Scan for the cell matching the given text and deliver its [X, Y] coordinate at center. 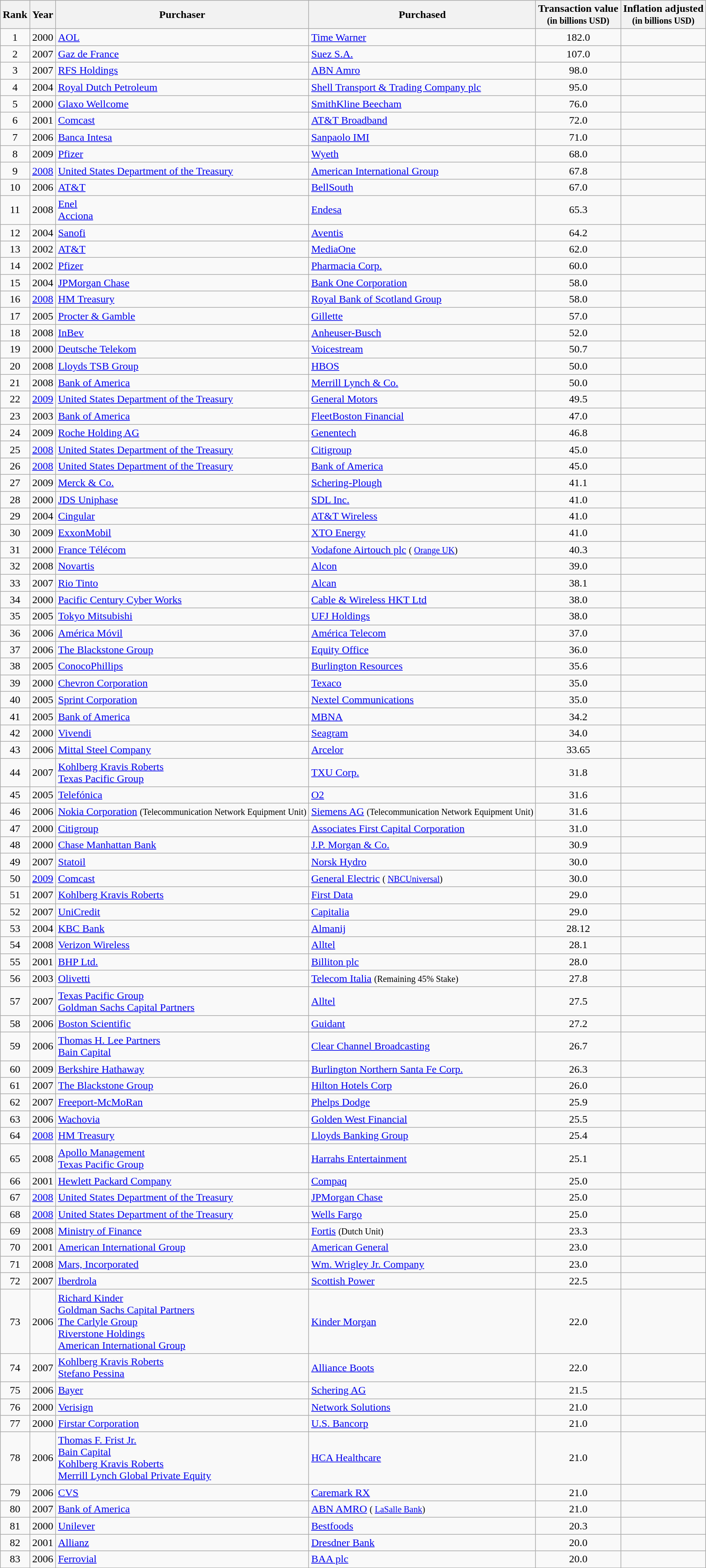
RFS Holdings [182, 71]
72.0 [578, 121]
82 [15, 1543]
General Motors [422, 399]
26.3 [578, 1069]
Guidant [422, 1024]
27.5 [578, 1001]
29 [15, 516]
35 [15, 616]
37 [15, 650]
Schering AG [422, 1390]
América Telecom [422, 633]
Alliance Boots [422, 1368]
Tokyo Mitsubishi [182, 616]
Unilever [182, 1526]
Royal Dutch Petroleum [182, 87]
Cable & Wireless HKT Ltd [422, 600]
UFJ Holdings [422, 616]
Verisign [182, 1407]
27 [15, 483]
Bayer [182, 1390]
37.0 [578, 633]
SDL Inc. [422, 499]
1 [15, 37]
Wachovia [182, 1119]
Alcan [422, 583]
78 [15, 1458]
72 [15, 1281]
Aventis [422, 233]
62.0 [578, 249]
Kohlberg Kravis Roberts Texas Pacific Group [182, 772]
66 [15, 1181]
ExxonMobil [182, 533]
63 [15, 1119]
France Télécom [182, 550]
Vodafone Airtouch plc ( Orange UK) [422, 550]
Suez S.A. [422, 54]
Kinder Morgan [422, 1321]
27.2 [578, 1024]
Hilton Hotels Corp [422, 1086]
15 [15, 283]
Scottish Power [422, 1281]
34 [15, 600]
17 [15, 316]
182.0 [578, 37]
Caremark RX [422, 1493]
21.5 [578, 1390]
Iberdrola [182, 1281]
57.0 [578, 316]
71.0 [578, 137]
Berkshire Hathaway [182, 1069]
30.9 [578, 845]
42 [15, 733]
3 [15, 71]
Freeport-McMoRan [182, 1102]
Norsk Hydro [422, 862]
XTO Energy [422, 533]
39.0 [578, 566]
23.3 [578, 1231]
26.7 [578, 1046]
34.0 [578, 733]
Wm. Wrigley Jr. Company [422, 1264]
Vivendi [182, 733]
Banca Intesa [182, 137]
América Móvil [182, 633]
Associates First Capital Corporation [422, 828]
32 [15, 566]
ConocoPhillips [182, 666]
KBC Bank [182, 928]
Sprint Corporation [182, 700]
InBev [182, 333]
Golden West Financial [422, 1119]
54 [15, 945]
8 [15, 154]
68.0 [578, 154]
13 [15, 249]
60.0 [578, 266]
25.9 [578, 1102]
Compaq [422, 1181]
43 [15, 750]
Kohlberg Kravis Roberts Stefano Pessina [182, 1368]
Chase Manhattan Bank [182, 845]
Richard Kinder Goldman Sachs Capital Partners The Carlyle Group Riverstone Holdings American International Group [182, 1321]
36 [15, 633]
55 [15, 962]
23 [15, 416]
Fortis (Dutch Unit) [422, 1231]
Merck & Co. [182, 483]
75 [15, 1390]
MBNA [422, 716]
Ferrovial [182, 1559]
Thomas H. Lee Partners Bain Capital [182, 1046]
10 [15, 187]
98.0 [578, 71]
Verizon Wireless [182, 945]
Purchaser [182, 15]
HBOS [422, 366]
Siemens AG (Telecommunication Network Equipment Unit) [422, 812]
20.3 [578, 1526]
UniCredit [182, 912]
American General [422, 1248]
2 [15, 54]
Mars, Incorporated [182, 1264]
67.8 [578, 171]
Kohlberg Kravis Roberts [182, 895]
Enel Acciona [182, 210]
74 [15, 1368]
56 [15, 978]
Voicestream [422, 349]
47 [15, 828]
76.0 [578, 104]
21 [15, 383]
25 [15, 449]
Texas Pacific Group Goldman Sachs Capital Partners [182, 1001]
Boston Scientific [182, 1024]
Procter & Gamble [182, 316]
BHP Ltd. [182, 962]
HCA Healthcare [422, 1458]
30 [15, 533]
25.4 [578, 1136]
SmithKline Beecham [422, 104]
40.3 [578, 550]
TXU Corp. [422, 772]
Glaxo Wellcome [182, 104]
U.S. Bancorp [422, 1424]
26.0 [578, 1086]
50.7 [578, 349]
25.1 [578, 1158]
19 [15, 349]
BAA plc [422, 1559]
Harrahs Entertainment [422, 1158]
28.0 [578, 962]
Gaz de France [182, 54]
Bank One Corporation [422, 283]
77 [15, 1424]
28.1 [578, 945]
46 [15, 812]
76 [15, 1407]
5 [15, 104]
Seagram [422, 733]
28 [15, 499]
Olivetti [182, 978]
Merrill Lynch & Co. [422, 383]
67 [15, 1198]
31.8 [578, 772]
AT&T Broadband [422, 121]
95.0 [578, 87]
Transaction value(in billions USD) [578, 15]
67.0 [578, 187]
46.8 [578, 433]
Capitalia [422, 912]
Nextel Communications [422, 700]
Telecom Italia (Remaining 45% Stake) [422, 978]
Allianz [182, 1543]
Network Solutions [422, 1407]
57 [15, 1001]
11 [15, 210]
64 [15, 1136]
26 [15, 466]
22.5 [578, 1281]
22 [15, 399]
ABN AMRO ( LaSalle Bank) [422, 1509]
AOL [182, 37]
Billiton plc [422, 962]
Gillette [422, 316]
7 [15, 137]
31.0 [578, 828]
40 [15, 700]
48 [15, 845]
Roche Holding AG [182, 433]
27.8 [578, 978]
50 [15, 878]
79 [15, 1493]
Alcon [422, 566]
9 [15, 171]
Novartis [182, 566]
71 [15, 1264]
38 [15, 666]
33 [15, 583]
Year [43, 15]
65 [15, 1158]
61 [15, 1086]
Apollo Management Texas Pacific Group [182, 1158]
35.6 [578, 666]
Chevron Corporation [182, 683]
47.0 [578, 416]
Pharmacia Corp. [422, 266]
Ministry of Finance [182, 1231]
Hewlett Packard Company [182, 1181]
Lloyds TSB Group [182, 366]
6 [15, 121]
J.P. Morgan & Co. [422, 845]
FleetBoston Financial [422, 416]
31 [15, 550]
52.0 [578, 333]
Dresdner Bank [422, 1543]
80 [15, 1509]
12 [15, 233]
18 [15, 333]
Almanij [422, 928]
Time Warner [422, 37]
Inflation adjusted(in billions USD) [663, 15]
49 [15, 862]
Thomas F. Frist Jr. Bain Capital Kohlberg Kravis Roberts Merrill Lynch Global Private Equity [182, 1458]
JDS Uniphase [182, 499]
73 [15, 1321]
Cingular [182, 516]
First Data [422, 895]
81 [15, 1526]
20 [15, 366]
64.2 [578, 233]
65.3 [578, 210]
Royal Bank of Scotland Group [422, 299]
Wells Fargo [422, 1214]
Purchased [422, 15]
Equity Office [422, 650]
59 [15, 1046]
Sanpaolo IMI [422, 137]
28.12 [578, 928]
60 [15, 1069]
Rank [15, 15]
Nokia Corporation (Telecommunication Network Equipment Unit) [182, 812]
Telefónica [182, 795]
BellSouth [422, 187]
58 [15, 1024]
39 [15, 683]
53 [15, 928]
Anheuser-Busch [422, 333]
69 [15, 1231]
51 [15, 895]
Statoil [182, 862]
83 [15, 1559]
Burlington Resources [422, 666]
36.0 [578, 650]
MediaOne [422, 249]
Wyeth [422, 154]
70 [15, 1248]
34.2 [578, 716]
Firstar Corporation [182, 1424]
Sanofi [182, 233]
Bestfoods [422, 1526]
107.0 [578, 54]
Rio Tinto [182, 583]
68 [15, 1214]
Genentech [422, 433]
ABN Amro [422, 71]
33.65 [578, 750]
Clear Channel Broadcasting [422, 1046]
Mittal Steel Company [182, 750]
41 [15, 716]
Deutsche Telekom [182, 349]
52 [15, 912]
Burlington Northern Santa Fe Corp. [422, 1069]
Shell Transport & Trading Company plc [422, 87]
Lloyds Banking Group [422, 1136]
49.5 [578, 399]
Pacific Century Cyber Works [182, 600]
16 [15, 299]
O2 [422, 795]
62 [15, 1102]
CVS [182, 1493]
AT&T Wireless [422, 516]
Texaco [422, 683]
25.5 [578, 1119]
14 [15, 266]
Endesa [422, 210]
41.1 [578, 483]
44 [15, 772]
Schering-Plough [422, 483]
38.1 [578, 583]
45 [15, 795]
Arcelor [422, 750]
24 [15, 433]
General Electric ( NBCUniversal) [422, 878]
4 [15, 87]
Phelps Dodge [422, 1102]
